Output the (X, Y) coordinate of the center of the cell containing the given text.  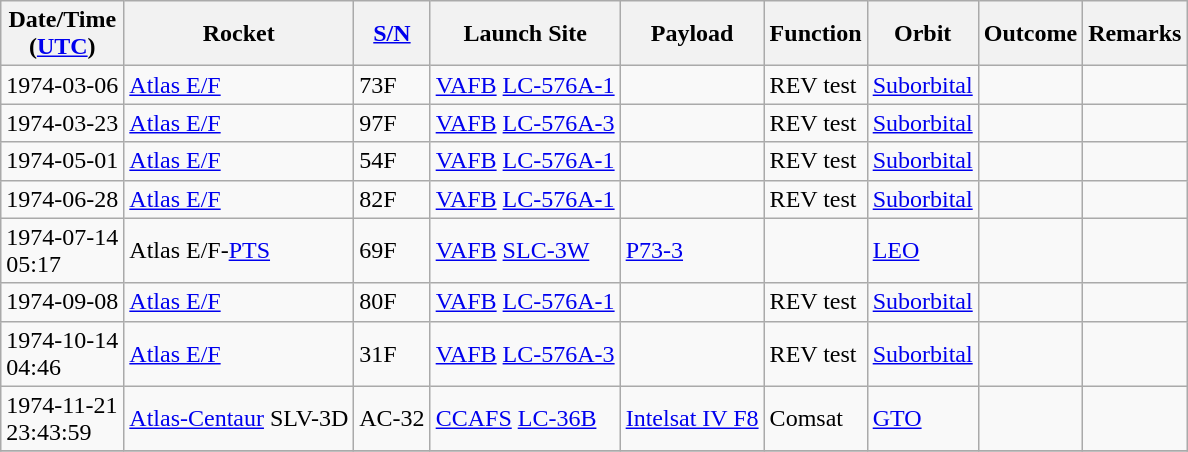
Rocket (239, 34)
80F (392, 302)
1974-03-06 (62, 85)
LEO (922, 250)
54F (392, 161)
1974-10-1404:46 (62, 354)
1974-03-23 (62, 123)
Intelsat IV F8 (692, 418)
VAFB SLC-3W (525, 250)
Outcome (1030, 34)
GTO (922, 418)
Orbit (922, 34)
Atlas-Centaur SLV-3D (239, 418)
1974-11-2123:43:59 (62, 418)
Date/Time(UTC) (62, 34)
Remarks (1135, 34)
97F (392, 123)
Payload (692, 34)
Launch Site (525, 34)
1974-06-28 (62, 199)
82F (392, 199)
69F (392, 250)
S/N (392, 34)
Function (816, 34)
Comsat (816, 418)
Atlas E/F-PTS (239, 250)
CCAFS LC-36B (525, 418)
31F (392, 354)
P73-3 (692, 250)
1974-05-01 (62, 161)
73F (392, 85)
AC-32 (392, 418)
1974-07-1405:17 (62, 250)
1974-09-08 (62, 302)
